Determine the (X, Y) coordinate at the center of the cell enclosing the given text.  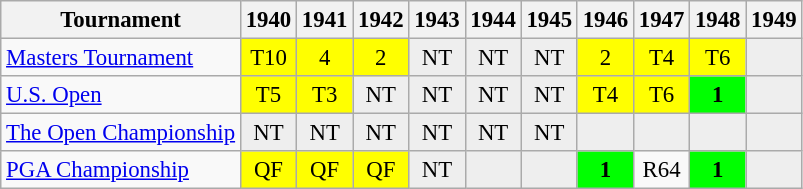
1941 (325, 20)
1942 (381, 20)
4 (325, 58)
1949 (774, 20)
Masters Tournament (121, 58)
T10 (268, 58)
The Open Championship (121, 133)
Tournament (121, 20)
U.S. Open (121, 95)
1947 (661, 20)
R64 (661, 170)
1945 (549, 20)
1940 (268, 20)
1948 (718, 20)
PGA Championship (121, 170)
1944 (493, 20)
1946 (605, 20)
T5 (268, 95)
T3 (325, 95)
1943 (437, 20)
